For the text-containing cell, return its midpoint in (x, y) coordinate format. 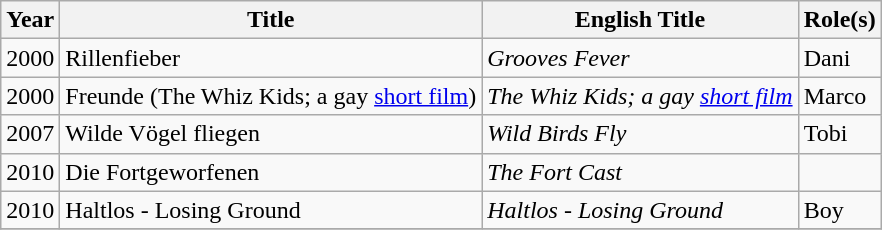
Freunde (The Whiz Kids; a gay short film) (271, 96)
Wilde Vögel fliegen (271, 134)
English Title (640, 20)
Wild Birds Fly (640, 134)
2007 (30, 134)
The Whiz Kids; a gay short film (640, 96)
Tobi (840, 134)
Dani (840, 58)
Rillenfieber (271, 58)
Boy (840, 210)
Role(s) (840, 20)
Year (30, 20)
Title (271, 20)
Marco (840, 96)
Grooves Fever (640, 58)
The Fort Cast (640, 172)
Die Fortgeworfenen (271, 172)
